Identify which cell holds the provided text, then report its [X, Y] central coordinate. 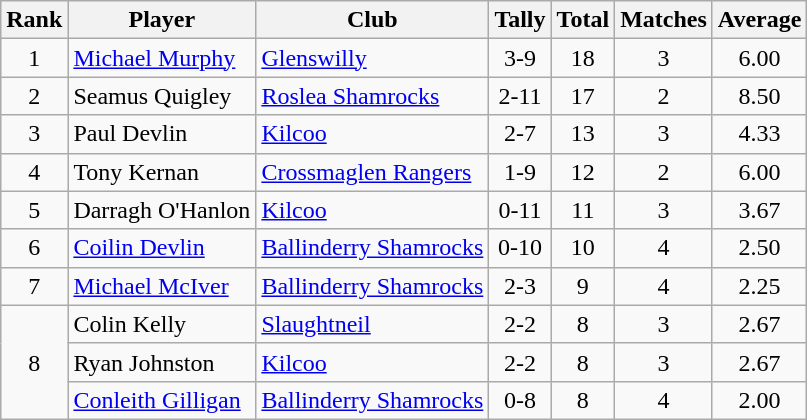
Coilin Devlin [162, 248]
7 [34, 286]
13 [583, 134]
Crossmaglen Rangers [372, 172]
Darragh O'Hanlon [162, 210]
2.25 [760, 286]
11 [583, 210]
1-9 [520, 172]
Matches [664, 20]
3.67 [760, 210]
3-9 [520, 58]
Tony Kernan [162, 172]
4.33 [760, 134]
17 [583, 96]
0-8 [520, 400]
1 [34, 58]
8.50 [760, 96]
Tally [520, 20]
Rank [34, 20]
2-7 [520, 134]
2.50 [760, 248]
12 [583, 172]
Glenswilly [372, 58]
10 [583, 248]
18 [583, 58]
Michael McIver [162, 286]
Michael Murphy [162, 58]
0-11 [520, 210]
2.00 [760, 400]
2-3 [520, 286]
Average [760, 20]
Club [372, 20]
6 [34, 248]
Ryan Johnston [162, 362]
0-10 [520, 248]
Conleith Gilligan [162, 400]
Seamus Quigley [162, 96]
Total [583, 20]
5 [34, 210]
Roslea Shamrocks [372, 96]
9 [583, 286]
Slaughtneil [372, 324]
2-11 [520, 96]
Paul Devlin [162, 134]
Colin Kelly [162, 324]
Player [162, 20]
